Output the [x, y] coordinate of the center of the cell containing the given text.  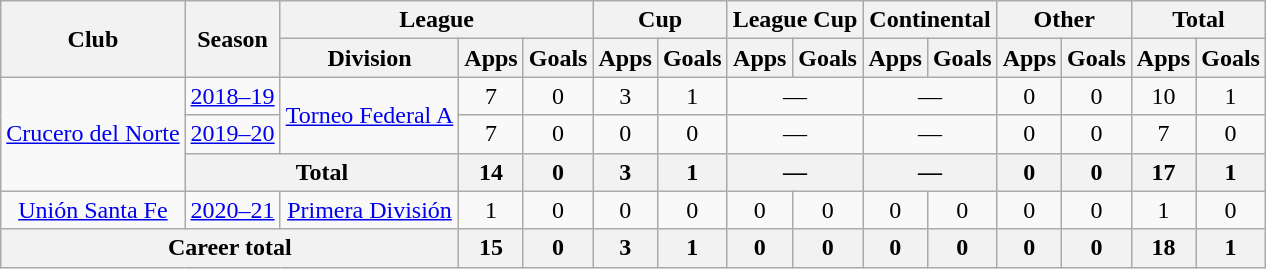
Career total [230, 248]
League [436, 20]
Torneo Federal A [370, 115]
2019–20 [232, 134]
Primera División [370, 210]
17 [1163, 172]
Continental [930, 20]
League Cup [795, 20]
Division [370, 58]
15 [491, 248]
2018–19 [232, 96]
18 [1163, 248]
Other [1064, 20]
Crucero del Norte [93, 134]
Unión Santa Fe [93, 210]
Cup [660, 20]
10 [1163, 96]
Club [93, 39]
14 [491, 172]
2020–21 [232, 210]
Season [232, 39]
